Extract the (x, y) coordinate from the center of the cell holding the provided text.  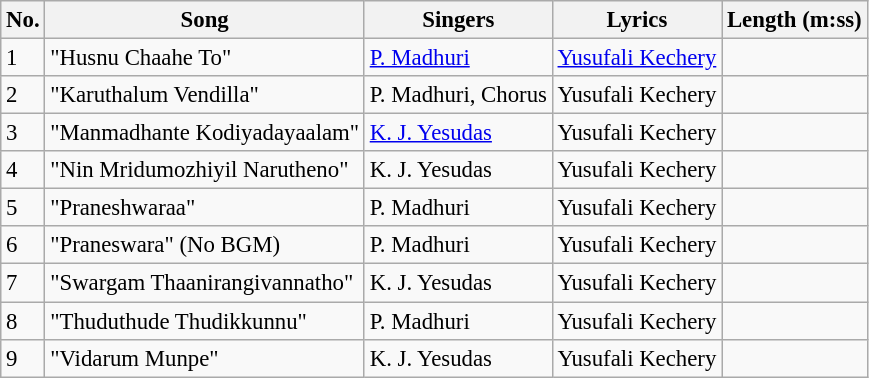
"Husnu Chaahe To" (205, 58)
8 (23, 321)
"Swargam Thaanirangivannatho" (205, 283)
"Praneswara" (No BGM) (205, 245)
Length (m:ss) (794, 20)
3 (23, 133)
1 (23, 58)
Lyrics (636, 20)
P. Madhuri, Chorus (458, 95)
Song (205, 20)
"Vidarum Munpe" (205, 358)
7 (23, 283)
4 (23, 170)
5 (23, 208)
No. (23, 20)
9 (23, 358)
"Manmadhante Kodiyadayaalam" (205, 133)
"Thuduthude Thudikkunnu" (205, 321)
"Nin Mridumozhiyil Narutheno" (205, 170)
"Praneshwaraa" (205, 208)
6 (23, 245)
2 (23, 95)
"Karuthalum Vendilla" (205, 95)
Singers (458, 20)
